Search for the cell housing the specified text and yield its [x, y] center coordinate. 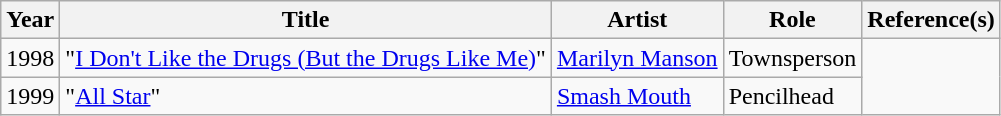
1999 [30, 96]
Marilyn Manson [637, 58]
Reference(s) [932, 20]
Artist [637, 20]
"I Don't Like the Drugs (But the Drugs Like Me)" [306, 58]
Role [792, 20]
1998 [30, 58]
Year [30, 20]
Smash Mouth [637, 96]
Townsperson [792, 58]
Title [306, 20]
Pencilhead [792, 96]
"All Star" [306, 96]
